For the text-containing cell, return its midpoint in (x, y) coordinate format. 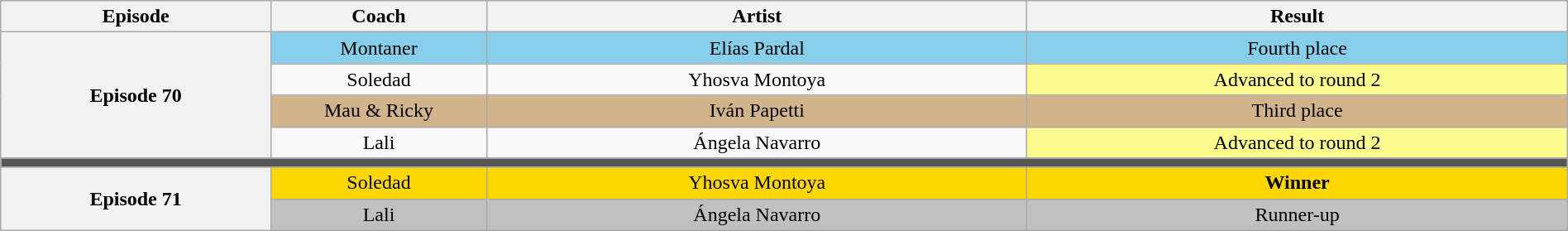
Iván Papetti (758, 111)
Montaner (379, 48)
Result (1297, 17)
Episode 71 (136, 199)
Runner-up (1297, 214)
Third place (1297, 111)
Winner (1297, 183)
Artist (758, 17)
Elías Pardal (758, 48)
Episode 70 (136, 95)
Coach (379, 17)
Mau & Ricky (379, 111)
Episode (136, 17)
Fourth place (1297, 48)
